Return (X, Y) of the center of cell containing provided text 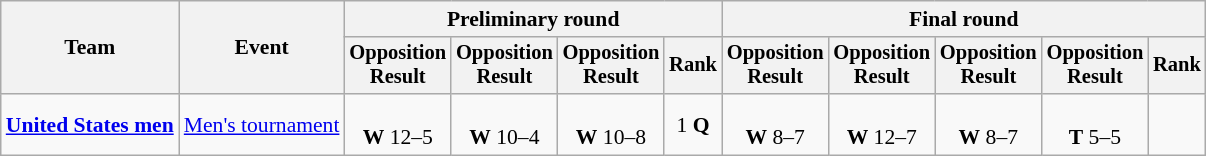
Preliminary round (532, 19)
W 12–7 (882, 124)
1 Q (693, 124)
Team (90, 48)
Event (262, 48)
W 10–4 (504, 124)
Men's tournament (262, 124)
T 5–5 (1096, 124)
W 10–8 (612, 124)
United States men (90, 124)
Final round (964, 19)
W 12–5 (398, 124)
